From the cell containing the given text, extract its center point as [X, Y] coordinate. 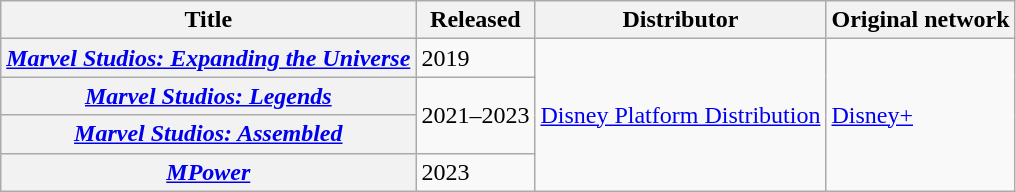
Marvel Studios: Expanding the Universe [208, 58]
Title [208, 20]
2019 [476, 58]
Released [476, 20]
Disney Platform Distribution [680, 115]
Marvel Studios: Legends [208, 96]
MPower [208, 172]
2021–2023 [476, 115]
Original network [920, 20]
Distributor [680, 20]
Marvel Studios: Assembled [208, 134]
2023 [476, 172]
Disney+ [920, 115]
